Scan for the cell matching the given text and deliver its [x, y] coordinate at center. 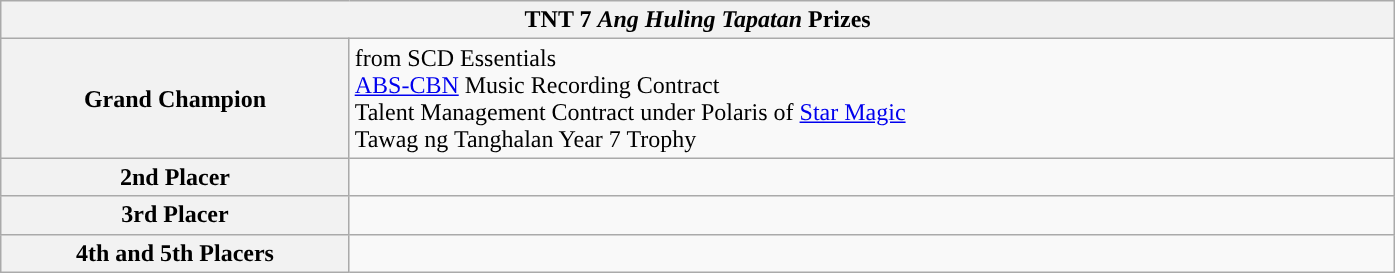
2nd Placer [175, 177]
Grand Champion [175, 98]
from SCD EssentialsABS-CBN Music Recording ContractTalent Management Contract under Polaris of Star MagicTawag ng Tanghalan Year 7 Trophy [872, 98]
TNT 7 Ang Huling Tapatan Prizes [698, 20]
4th and 5th Placers [175, 253]
3rd Placer [175, 215]
